Output the (x, y) coordinate of the center of the cell containing the given text.  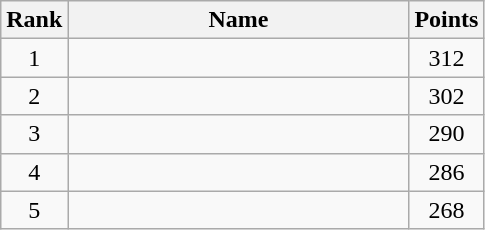
1 (34, 58)
3 (34, 134)
5 (34, 210)
Name (238, 20)
2 (34, 96)
4 (34, 172)
286 (446, 172)
Rank (34, 20)
302 (446, 96)
Points (446, 20)
268 (446, 210)
312 (446, 58)
290 (446, 134)
